Provide the (x, y) coordinate of the cell's center where the given text is located.  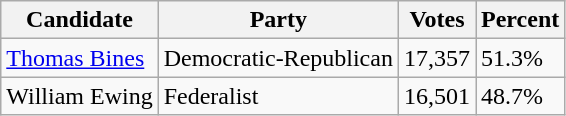
Thomas Bines (80, 58)
Federalist (278, 96)
48.7% (520, 96)
Percent (520, 20)
51.3% (520, 58)
Votes (436, 20)
17,357 (436, 58)
William Ewing (80, 96)
Democratic-Republican (278, 58)
Candidate (80, 20)
Party (278, 20)
16,501 (436, 96)
